For the text-containing cell, return its midpoint in (X, Y) coordinate format. 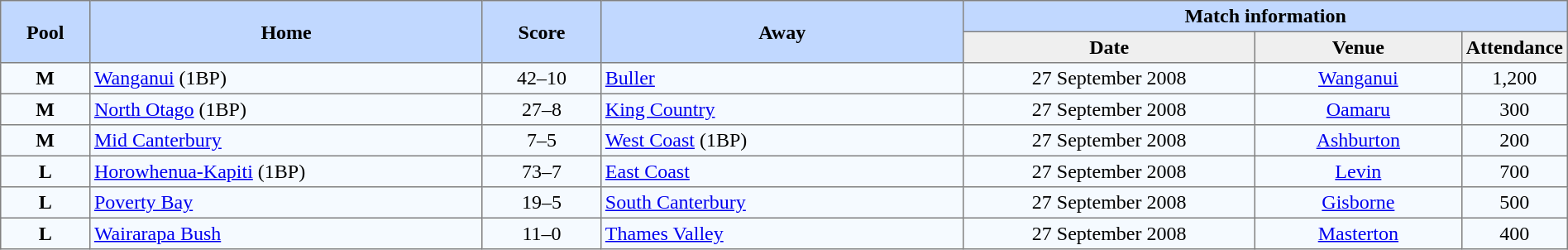
200 (1514, 141)
Wairarapa Bush (286, 233)
North Otago (1BP) (286, 109)
700 (1514, 171)
27–8 (541, 109)
Gisborne (1358, 203)
42–10 (541, 79)
Match information (1265, 17)
11–0 (541, 233)
Date (1109, 47)
King Country (782, 109)
Thames Valley (782, 233)
400 (1514, 233)
Mid Canterbury (286, 141)
Buller (782, 79)
Attendance (1514, 47)
East Coast (782, 171)
Masterton (1358, 233)
500 (1514, 203)
1,200 (1514, 79)
19–5 (541, 203)
Levin (1358, 171)
West Coast (1BP) (782, 141)
Venue (1358, 47)
Pool (45, 31)
Wanganui (1358, 79)
7–5 (541, 141)
Horowhenua-Kapiti (1BP) (286, 171)
Away (782, 31)
Poverty Bay (286, 203)
300 (1514, 109)
73–7 (541, 171)
Oamaru (1358, 109)
Home (286, 31)
Wanganui (1BP) (286, 79)
South Canterbury (782, 203)
Ashburton (1358, 141)
Score (541, 31)
